Extract the (X, Y) coordinate from the center of the cell holding the provided text.  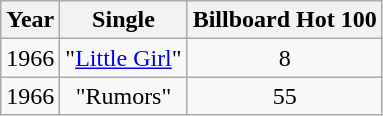
"Rumors" (124, 96)
"Little Girl" (124, 58)
Billboard Hot 100 (284, 20)
8 (284, 58)
Year (30, 20)
Single (124, 20)
55 (284, 96)
